Return the [x, y] coordinate for the center point of the cell that contains the specified text.  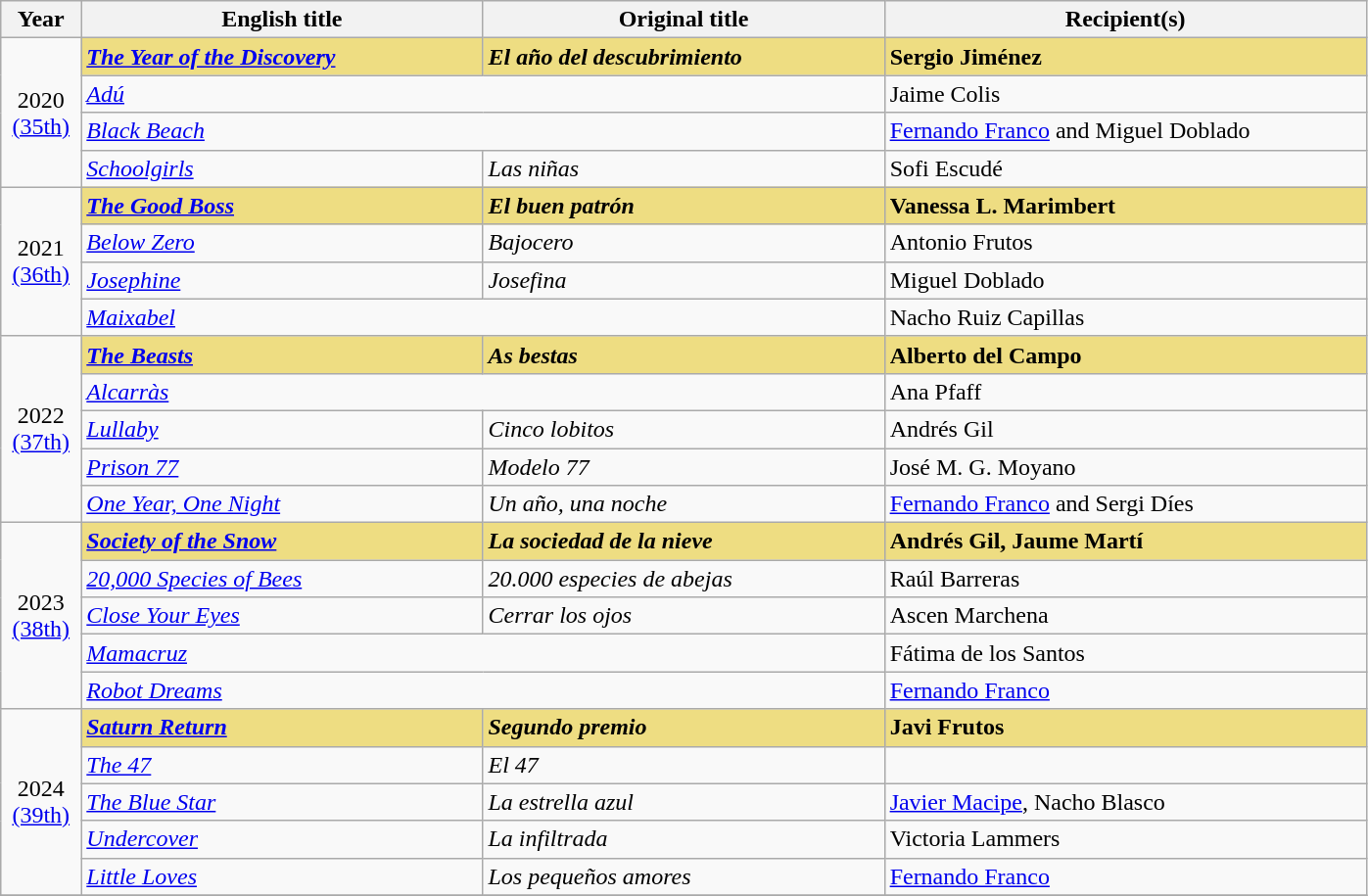
Below Zero [282, 243]
Recipient(s) [1125, 20]
Undercover [282, 839]
Josefina [684, 280]
Andrés Gil, Jaume Martí [1125, 542]
Bajocero [684, 243]
Lullaby [282, 429]
2024(39th) [41, 802]
Black Beach [483, 131]
Los pequeños amores [684, 876]
Schoolgirls [282, 168]
20,000 Species of Bees [282, 579]
José M. G. Moyano [1125, 467]
Robot Dreams [483, 690]
Andrés Gil [1125, 429]
Sofi Escudé [1125, 168]
Saturn Return [282, 728]
Cerrar los ojos [684, 616]
The Beasts [282, 354]
Society of the Snow [282, 542]
The Blue Star [282, 802]
Ana Pfaff [1125, 392]
Fernando Franco and Sergi Díes [1125, 504]
Little Loves [282, 876]
Modelo 77 [684, 467]
Javi Frutos [1125, 728]
Javier Macipe, Nacho Blasco [1125, 802]
Original title [684, 20]
Victoria Lammers [1125, 839]
The Good Boss [282, 206]
La infiltrada [684, 839]
La sociedad de la nieve [684, 542]
Mamacruz [483, 653]
Sergio Jiménez [1125, 57]
El 47 [684, 765]
The 47 [282, 765]
Raúl Barreras [1125, 579]
English title [282, 20]
The Year of the Discovery [282, 57]
Segundo premio [684, 728]
Prison 77 [282, 467]
Close Your Eyes [282, 616]
Fernando Franco and Miguel Doblado [1125, 131]
Un año, una noche [684, 504]
20.000 especies de abejas [684, 579]
Alcarràs [483, 392]
Cinco lobitos [684, 429]
El año del descubrimiento [684, 57]
El buen patrón [684, 206]
2022(37th) [41, 429]
2023(38th) [41, 616]
2020(35th) [41, 113]
Adú [483, 94]
Alberto del Campo [1125, 354]
Vanessa L. Marimbert [1125, 206]
2021(36th) [41, 261]
Miguel Doblado [1125, 280]
Jaime Colis [1125, 94]
One Year, One Night [282, 504]
Fátima de los Santos [1125, 653]
As bestas [684, 354]
Nacho Ruiz Capillas [1125, 317]
Las niñas [684, 168]
La estrella azul [684, 802]
Josephine [282, 280]
Ascen Marchena [1125, 616]
Maixabel [483, 317]
Antonio Frutos [1125, 243]
Year [41, 20]
